Pinpoint the cell where the given text exists, returning its [X, Y] midpoint coordinate. 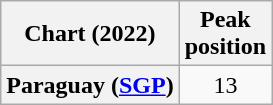
13 [225, 85]
Paraguay (SGP) [90, 85]
Peakposition [225, 34]
Chart (2022) [90, 34]
